Detect which cell encompasses the target text, then output its (x, y) center coordinate. 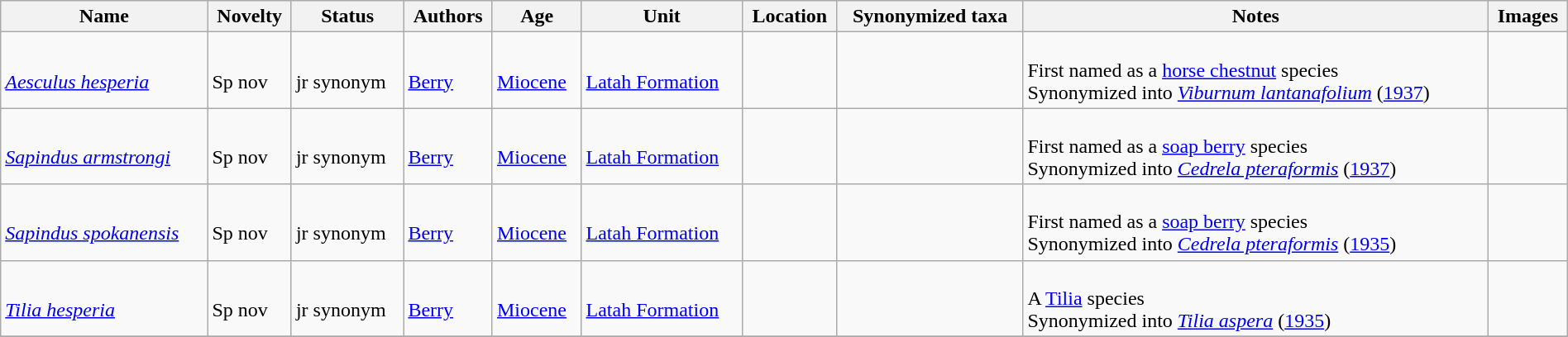
Aesculus hesperia (104, 70)
A Tilia speciesSynonymized into Tilia aspera (1935) (1255, 298)
Age (537, 17)
Tilia hesperia (104, 298)
Authors (448, 17)
Sapindus spokanensis (104, 222)
Notes (1255, 17)
First named as a horse chestnut speciesSynonymized into Viburnum lantanafolium (1937) (1255, 70)
Name (104, 17)
First named as a soap berry species Synonymized into Cedrela pteraformis (1935) (1255, 222)
Synonymized taxa (930, 17)
Novelty (250, 17)
Status (347, 17)
Images (1528, 17)
First named as a soap berry speciesSynonymized into Cedrela pteraformis (1937) (1255, 146)
Sapindus armstrongi (104, 146)
Unit (662, 17)
Location (789, 17)
